Capture the cell that displays the provided text and extract its (X, Y) central coordinate. 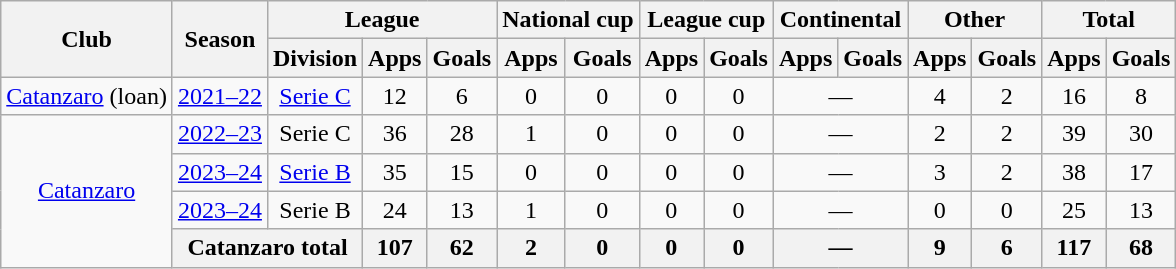
League cup (706, 20)
League (382, 20)
Club (87, 39)
Division (314, 58)
3 (940, 172)
15 (462, 172)
Catanzaro (87, 191)
39 (1074, 134)
62 (462, 248)
4 (940, 96)
National cup (568, 20)
Other (975, 20)
16 (1074, 96)
Continental (840, 20)
17 (1141, 172)
24 (395, 210)
9 (940, 248)
28 (462, 134)
38 (1074, 172)
Catanzaro (loan) (87, 96)
8 (1141, 96)
25 (1074, 210)
35 (395, 172)
12 (395, 96)
2022–23 (220, 134)
2021–22 (220, 96)
107 (395, 248)
Total (1109, 20)
36 (395, 134)
30 (1141, 134)
Season (220, 39)
Catanzaro total (267, 248)
68 (1141, 248)
117 (1074, 248)
